Locate the cell with the specified text and output its [x, y] center coordinate. 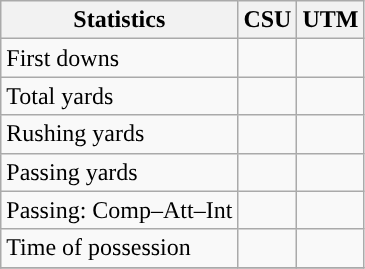
Passing: Comp–Att–Int [120, 210]
First downs [120, 58]
Passing yards [120, 172]
Time of possession [120, 248]
Statistics [120, 20]
CSU [268, 20]
Rushing yards [120, 134]
UTM [330, 20]
Total yards [120, 96]
